From the cell containing the given text, extract its center point as (x, y) coordinate. 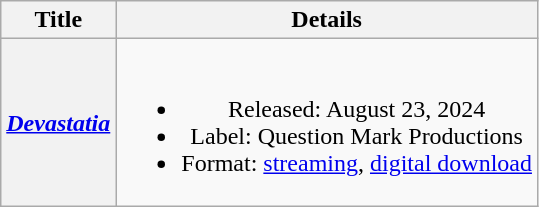
Devastatia (58, 122)
Released: August 23, 2024Label: Question Mark ProductionsFormat: streaming, digital download (327, 122)
Details (327, 20)
Title (58, 20)
